Search for the cell housing the specified text and yield its [x, y] center coordinate. 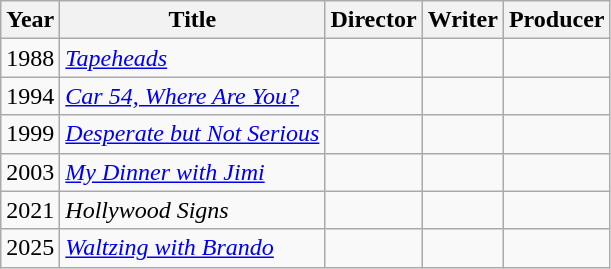
Year [30, 20]
1999 [30, 134]
2025 [30, 248]
Desperate but Not Serious [192, 134]
2003 [30, 172]
Producer [556, 20]
1994 [30, 96]
Car 54, Where Are You? [192, 96]
2021 [30, 210]
Tapeheads [192, 58]
1988 [30, 58]
Writer [462, 20]
Director [374, 20]
Hollywood Signs [192, 210]
Title [192, 20]
Waltzing with Brando [192, 248]
My Dinner with Jimi [192, 172]
